Extract the [x, y] coordinate from the center of the cell holding the provided text.  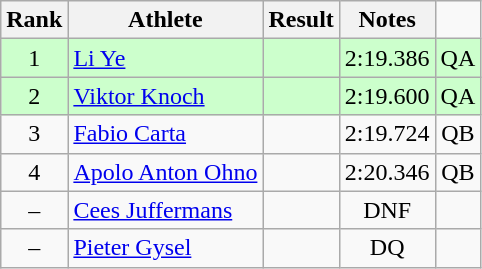
DNF [387, 210]
2:19.386 [387, 58]
Rank [34, 20]
Cees Juffermans [166, 210]
DQ [387, 248]
3 [34, 134]
Notes [387, 20]
2:19.600 [387, 96]
Fabio Carta [166, 134]
2:20.346 [387, 172]
1 [34, 58]
Viktor Knoch [166, 96]
4 [34, 172]
Athlete [166, 20]
Pieter Gysel [166, 248]
2 [34, 96]
Li Ye [166, 58]
Result [301, 20]
Apolo Anton Ohno [166, 172]
2:19.724 [387, 134]
